Scan for the cell matching the given text and deliver its [X, Y] coordinate at center. 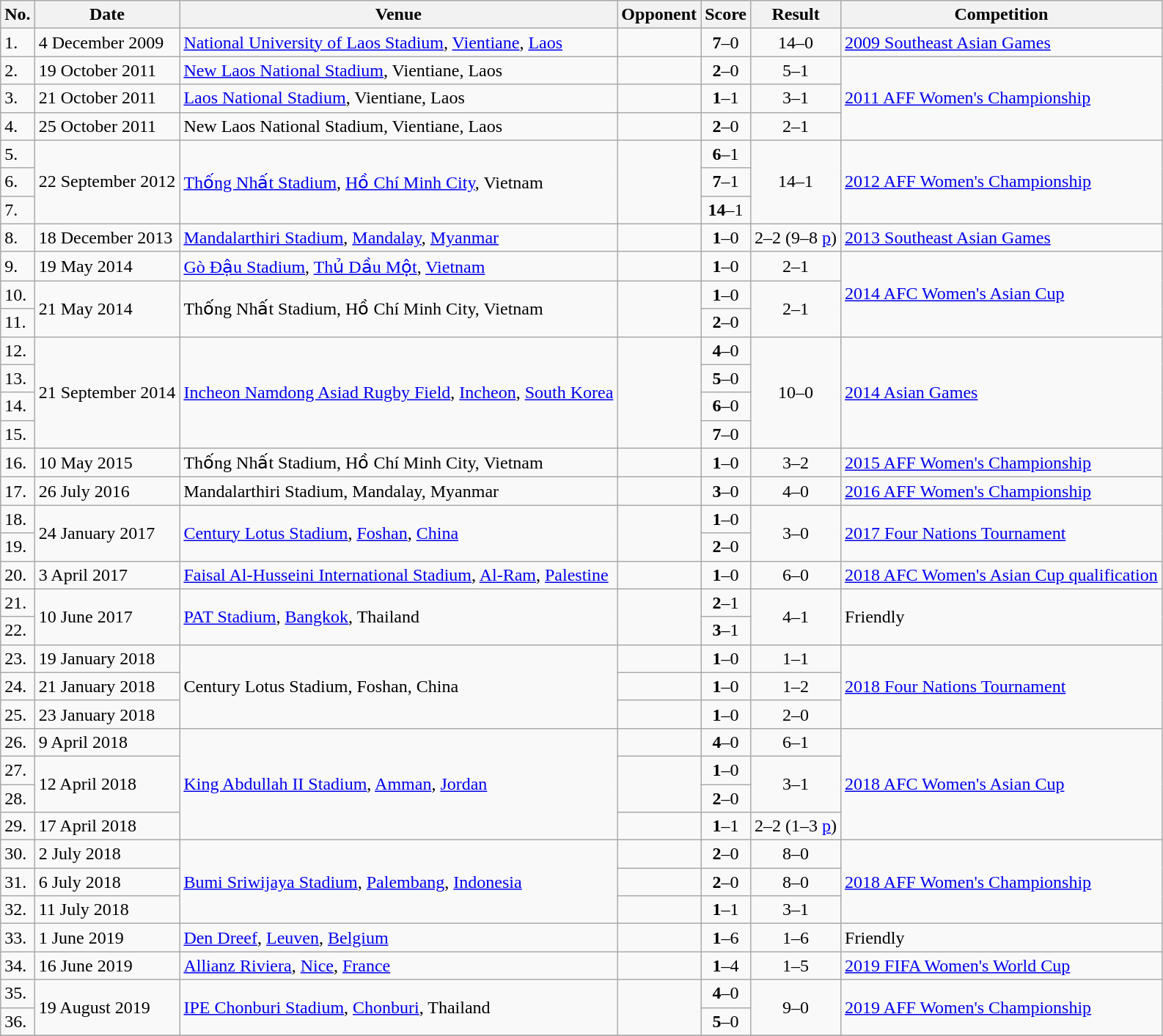
21. [18, 603]
Venue [399, 15]
Laos National Stadium, Vientiane, Laos [399, 98]
2018 AFC Women's Asian Cup [1002, 784]
15. [18, 434]
Result [796, 15]
Incheon Namdong Asiad Rugby Field, Incheon, South Korea [399, 392]
Den Dreef, Leuven, Belgium [399, 938]
Gò Đậu Stadium, Thủ Dầu Một, Vietnam [399, 266]
33. [18, 938]
2019 FIFA Women's World Cup [1002, 966]
19 May 2014 [107, 266]
Date [107, 15]
1–4 [726, 966]
3 April 2017 [107, 575]
30. [18, 854]
26. [18, 742]
5. [18, 154]
4 December 2009 [107, 43]
14–0 [796, 43]
36. [18, 1021]
2014 AFC Women's Asian Cup [1002, 294]
Competition [1002, 15]
16. [18, 463]
10 June 2017 [107, 617]
34. [18, 966]
Allianz Riviera, Nice, France [399, 966]
2018 AFF Women's Championship [1002, 882]
2014 Asian Games [1002, 392]
11. [18, 323]
13. [18, 378]
6. [18, 182]
7. [18, 210]
2011 AFF Women's Championship [1002, 98]
2017 Four Nations Tournament [1002, 533]
25 October 2011 [107, 126]
20. [18, 575]
Score [726, 15]
11 July 2018 [107, 910]
4–1 [796, 617]
2–2 (1–3 p) [796, 826]
6 July 2018 [107, 882]
King Abdullah II Stadium, Amman, Jordan [399, 784]
IPE Chonburi Stadium, Chonburi, Thailand [399, 1007]
No. [18, 15]
2 July 2018 [107, 854]
4. [18, 126]
25. [18, 714]
Faisal Al-Husseini International Stadium, Al-Ram, Palestine [399, 575]
3. [18, 98]
3–2 [796, 463]
10 May 2015 [107, 463]
19. [18, 547]
2015 AFF Women's Championship [1002, 463]
PAT Stadium, Bangkok, Thailand [399, 617]
19 January 2018 [107, 658]
2012 AFF Women's Championship [1002, 182]
17 April 2018 [107, 826]
19 August 2019 [107, 1007]
14. [18, 406]
19 October 2011 [107, 70]
16 June 2019 [107, 966]
23 January 2018 [107, 714]
18 December 2013 [107, 238]
9. [18, 266]
7–1 [726, 182]
5–1 [796, 70]
2019 AFF Women's Championship [1002, 1007]
24 January 2017 [107, 533]
9 April 2018 [107, 742]
35. [18, 993]
1 June 2019 [107, 938]
28. [18, 798]
23. [18, 658]
9–0 [796, 1007]
10. [18, 295]
National University of Laos Stadium, Vientiane, Laos [399, 43]
17. [18, 491]
Bumi Sriwijaya Stadium, Palembang, Indonesia [399, 882]
31. [18, 882]
21 October 2011 [107, 98]
2018 Four Nations Tournament [1002, 686]
21 May 2014 [107, 309]
21 January 2018 [107, 686]
10–0 [796, 392]
1–2 [796, 686]
1–5 [796, 966]
2009 Southeast Asian Games [1002, 43]
21 September 2014 [107, 392]
26 July 2016 [107, 491]
12. [18, 350]
32. [18, 910]
12 April 2018 [107, 784]
24. [18, 686]
2013 Southeast Asian Games [1002, 238]
22. [18, 631]
2–2 (9–8 p) [796, 238]
2018 AFC Women's Asian Cup qualification [1002, 575]
8. [18, 238]
22 September 2012 [107, 182]
27. [18, 770]
29. [18, 826]
18. [18, 519]
1. [18, 43]
2. [18, 70]
Opponent [659, 15]
2016 AFF Women's Championship [1002, 491]
